Find where the given text appears and provide that cell's center as [X, Y] coordinate. 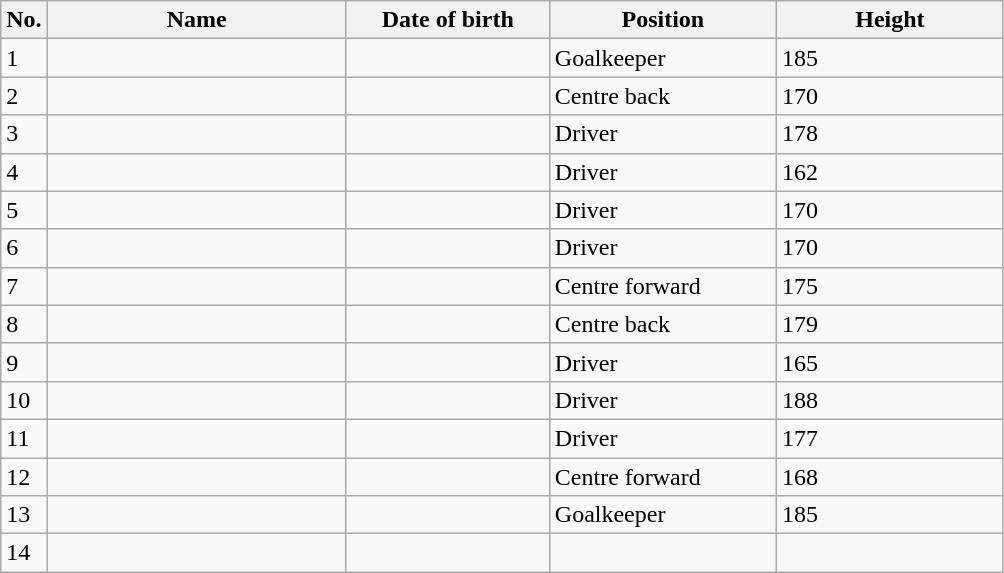
9 [24, 362]
Name [196, 20]
11 [24, 438]
Height [890, 20]
178 [890, 134]
2 [24, 96]
175 [890, 286]
6 [24, 248]
4 [24, 172]
188 [890, 400]
5 [24, 210]
12 [24, 477]
No. [24, 20]
179 [890, 324]
1 [24, 58]
162 [890, 172]
Position [662, 20]
168 [890, 477]
177 [890, 438]
8 [24, 324]
13 [24, 515]
165 [890, 362]
14 [24, 553]
10 [24, 400]
Date of birth [448, 20]
7 [24, 286]
3 [24, 134]
